Return the (x, y) coordinate for the center point of the cell that contains the specified text.  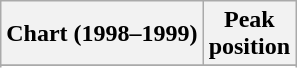
Peakposition (249, 34)
Chart (1998–1999) (102, 34)
